Output the (x, y) coordinate of the center of the cell containing the given text.  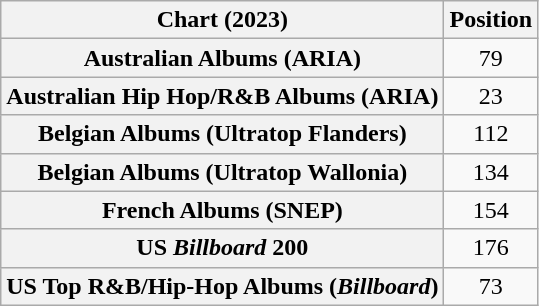
Position (491, 20)
Belgian Albums (Ultratop Wallonia) (222, 172)
112 (491, 134)
Belgian Albums (Ultratop Flanders) (222, 134)
Australian Hip Hop/R&B Albums (ARIA) (222, 96)
73 (491, 286)
79 (491, 58)
Australian Albums (ARIA) (222, 58)
US Billboard 200 (222, 248)
176 (491, 248)
134 (491, 172)
23 (491, 96)
US Top R&B/Hip-Hop Albums (Billboard) (222, 286)
154 (491, 210)
Chart (2023) (222, 20)
French Albums (SNEP) (222, 210)
